Return the (X, Y) coordinate for the center point of the cell that contains the specified text.  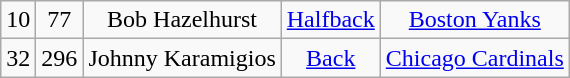
Chicago Cardinals (474, 58)
296 (60, 58)
10 (18, 20)
Back (330, 58)
Bob Hazelhurst (182, 20)
Johnny Karamigios (182, 58)
Halfback (330, 20)
77 (60, 20)
Boston Yanks (474, 20)
32 (18, 58)
